Pinpoint the cell where the given text exists, returning its (x, y) midpoint coordinate. 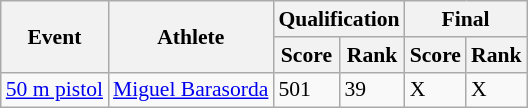
Qualification (338, 19)
Event (54, 36)
Final (466, 19)
50 m pistol (54, 90)
501 (306, 90)
39 (372, 90)
Athlete (190, 36)
Miguel Barasorda (190, 90)
